Pinpoint the cell where the given text exists, returning its [x, y] midpoint coordinate. 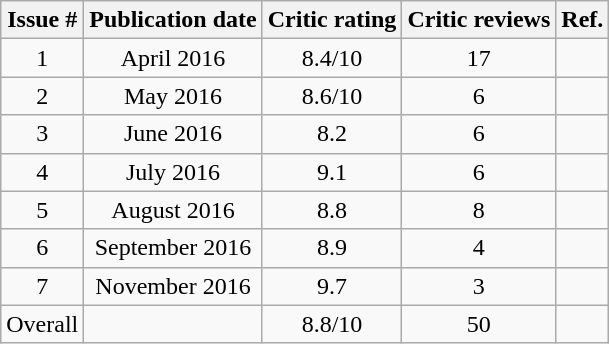
April 2016 [173, 58]
Ref. [582, 20]
September 2016 [173, 248]
Critic reviews [479, 20]
9.7 [332, 286]
Overall [42, 324]
July 2016 [173, 172]
5 [42, 210]
8 [479, 210]
9.1 [332, 172]
17 [479, 58]
8.6/10 [332, 96]
Publication date [173, 20]
2 [42, 96]
November 2016 [173, 286]
1 [42, 58]
June 2016 [173, 134]
7 [42, 286]
8.4/10 [332, 58]
8.8 [332, 210]
May 2016 [173, 96]
8.8/10 [332, 324]
8.2 [332, 134]
Issue # [42, 20]
8.9 [332, 248]
Critic rating [332, 20]
August 2016 [173, 210]
50 [479, 324]
